For the text-containing cell, return its midpoint in [x, y] coordinate format. 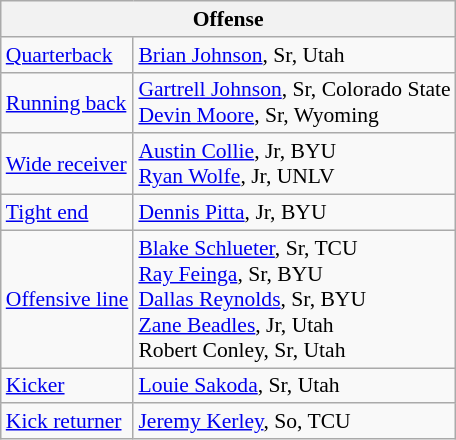
Jeremy Kerley, So, TCU [294, 422]
Brian Johnson, Sr, Utah [294, 55]
Offense [228, 19]
Wide receiver [68, 164]
Gartrell Johnson, Sr, Colorado StateDevin Moore, Sr, Wyoming [294, 102]
Tight end [68, 213]
Running back [68, 102]
Dennis Pitta, Jr, BYU [294, 213]
Offensive line [68, 299]
Blake Schlueter, Sr, TCURay Feinga, Sr, BYUDallas Reynolds, Sr, BYUZane Beadles, Jr, UtahRobert Conley, Sr, Utah [294, 299]
Louie Sakoda, Sr, Utah [294, 386]
Austin Collie, Jr, BYURyan Wolfe, Jr, UNLV [294, 164]
Kicker [68, 386]
Quarterback [68, 55]
Kick returner [68, 422]
